Detect which cell encompasses the target text, then output its [x, y] center coordinate. 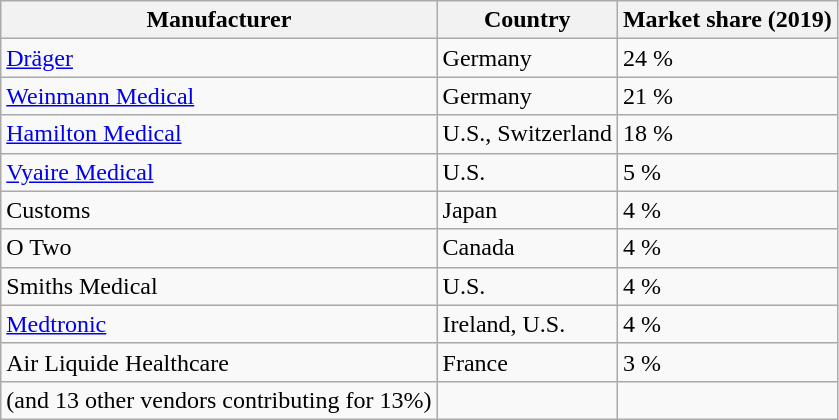
21 % [727, 96]
24 % [727, 58]
O Two [219, 248]
5 % [727, 172]
Manufacturer [219, 20]
Canada [527, 248]
Country [527, 20]
Ireland, U.S. [527, 324]
Dräger [219, 58]
Smiths Medical [219, 286]
Hamilton Medical [219, 134]
Weinmann Medical [219, 96]
U.S., Switzerland [527, 134]
Air Liquide Healthcare [219, 362]
(and 13 other vendors contributing for 13%) [219, 400]
Japan [527, 210]
Market share (2019) [727, 20]
3 % [727, 362]
Customs [219, 210]
Medtronic [219, 324]
Vyaire Medical [219, 172]
France [527, 362]
18 % [727, 134]
